Search for the cell housing the specified text and yield its (X, Y) center coordinate. 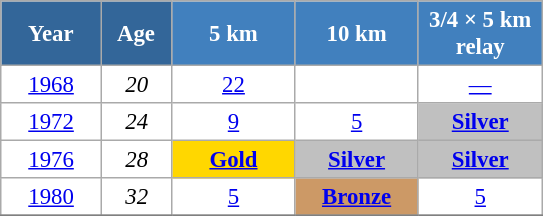
1972 (52, 122)
3/4 × 5 km relay (480, 34)
20 (136, 85)
Age (136, 34)
Year (52, 34)
5 km (234, 34)
32 (136, 197)
1976 (52, 160)
22 (234, 85)
— (480, 85)
Bronze (356, 197)
10 km (356, 34)
9 (234, 122)
24 (136, 122)
1968 (52, 85)
Gold (234, 160)
1980 (52, 197)
28 (136, 160)
